For the text-containing cell, return its midpoint in (X, Y) coordinate format. 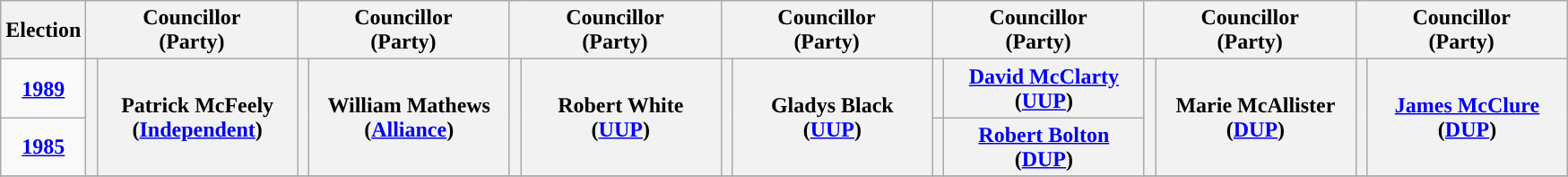
Marie McAllister (DUP) (1256, 118)
Patrick McFeely (Independent) (197, 118)
1985 (43, 147)
William Mathews (Alliance) (409, 118)
James McClure (DUP) (1468, 118)
1989 (43, 88)
Election (43, 31)
Gladys Black (UUP) (833, 118)
David McClarty (UUP) (1044, 88)
Robert Bolton (DUP) (1044, 147)
Robert White (UUP) (620, 118)
